From the cell containing the given text, extract its center point as (X, Y) coordinate. 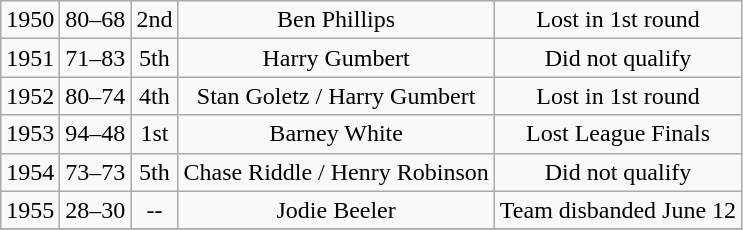
1951 (30, 58)
1952 (30, 96)
Team disbanded June 12 (618, 210)
94–48 (96, 134)
80–68 (96, 20)
Jodie Beeler (336, 210)
1954 (30, 172)
Chase Riddle / Henry Robinson (336, 172)
1st (154, 134)
80–74 (96, 96)
1953 (30, 134)
4th (154, 96)
Lost League Finals (618, 134)
1955 (30, 210)
1950 (30, 20)
Ben Phillips (336, 20)
Harry Gumbert (336, 58)
Barney White (336, 134)
Stan Goletz / Harry Gumbert (336, 96)
71–83 (96, 58)
28–30 (96, 210)
-- (154, 210)
2nd (154, 20)
73–73 (96, 172)
